Identify which cell holds the provided text, then report its (X, Y) central coordinate. 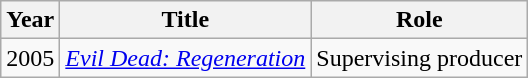
Year (30, 20)
Role (420, 20)
Supervising producer (420, 58)
Title (186, 20)
2005 (30, 58)
Evil Dead: Regeneration (186, 58)
